From the cell containing the given text, extract its center point as [x, y] coordinate. 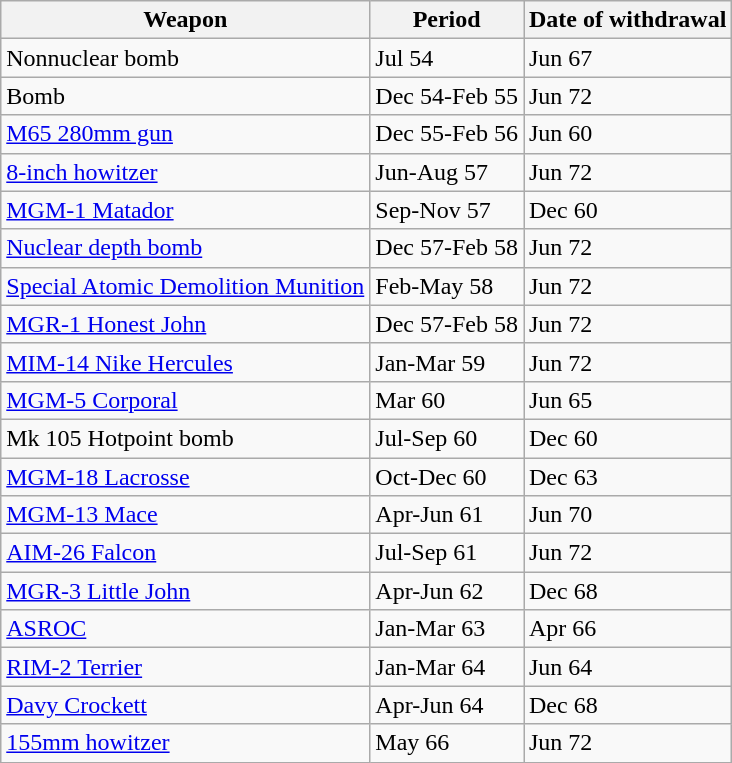
Davy Crockett [186, 705]
Apr-Jun 62 [447, 591]
MGM-5 Corporal [186, 400]
Jun 65 [628, 400]
Jun-Aug 57 [447, 172]
Dec 55-Feb 56 [447, 134]
Mk 105 Hotpoint bomb [186, 438]
Dec 54-Feb 55 [447, 96]
M65 280mm gun [186, 134]
Mar 60 [447, 400]
Bomb [186, 96]
May 66 [447, 743]
Apr-Jun 61 [447, 515]
Jun 64 [628, 667]
Feb-May 58 [447, 286]
Jan-Mar 59 [447, 362]
Jan-Mar 64 [447, 667]
ASROC [186, 629]
MGR-1 Honest John [186, 324]
RIM-2 Terrier [186, 667]
Date of withdrawal [628, 20]
Period [447, 20]
Jun 67 [628, 58]
155mm howitzer [186, 743]
MGM-13 Mace [186, 515]
MGR-3 Little John [186, 591]
AIM-26 Falcon [186, 553]
Nonnuclear bomb [186, 58]
Special Atomic Demolition Munition [186, 286]
Dec 63 [628, 477]
Jun 60 [628, 134]
Jul 54 [447, 58]
8-inch howitzer [186, 172]
Jul-Sep 61 [447, 553]
Jul-Sep 60 [447, 438]
MIM-14 Nike Hercules [186, 362]
MGM-1 Matador [186, 210]
Nuclear depth bomb [186, 248]
Oct-Dec 60 [447, 477]
Weapon [186, 20]
Apr-Jun 64 [447, 705]
Apr 66 [628, 629]
MGM-18 Lacrosse [186, 477]
Sep-Nov 57 [447, 210]
Jan-Mar 63 [447, 629]
Jun 70 [628, 515]
